For the text-containing cell, return its midpoint in [X, Y] coordinate format. 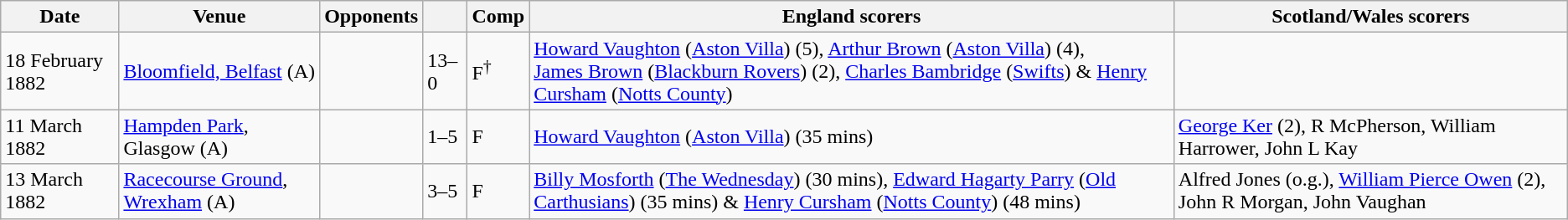
18 February 1882 [60, 71]
Scotland/Wales scorers [1370, 17]
Howard Vaughton (Aston Villa) (35 mins) [852, 137]
Alfred Jones (o.g.), William Pierce Owen (2), John R Morgan, John Vaughan [1370, 191]
Billy Mosforth (The Wednesday) (30 mins), Edward Hagarty Parry (Old Carthusians) (35 mins) & Henry Cursham (Notts County) (48 mins) [852, 191]
3–5 [446, 191]
Opponents [372, 17]
Racecourse Ground, Wrexham (A) [219, 191]
Date [60, 17]
England scorers [852, 17]
1–5 [446, 137]
F† [498, 71]
13–0 [446, 71]
George Ker (2), R McPherson, William Harrower, John L Kay [1370, 137]
Hampden Park, Glasgow (A) [219, 137]
13 March 1882 [60, 191]
Comp [498, 17]
Venue [219, 17]
11 March 1882 [60, 137]
Bloomfield, Belfast (A) [219, 71]
